Scan for the cell matching the given text and deliver its [x, y] coordinate at center. 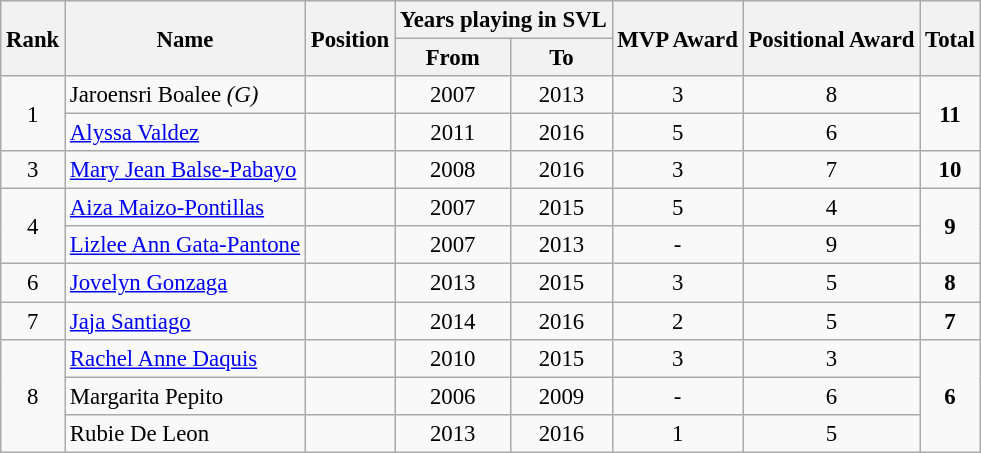
Jaja Santiago [186, 321]
Rubie De Leon [186, 433]
Mary Jean Balse-Pabayo [186, 170]
To [562, 58]
2010 [452, 358]
10 [950, 170]
2011 [452, 133]
2014 [452, 321]
Name [186, 38]
2008 [452, 170]
Position [350, 38]
11 [950, 114]
Rank [33, 38]
Jaroensri Boalee (G) [186, 95]
Total [950, 38]
Margarita Pepito [186, 396]
Alyssa Valdez [186, 133]
2009 [562, 396]
2006 [452, 396]
Jovelyn Gonzaga [186, 283]
MVP Award [678, 38]
2 [678, 321]
Rachel Anne Daquis [186, 358]
Years playing in SVL [503, 20]
Aiza Maizo-Pontillas [186, 208]
Positional Award [832, 38]
Lizlee Ann Gata-Pantone [186, 245]
From [452, 58]
